Locate the cell with the specified text and output its [x, y] center coordinate. 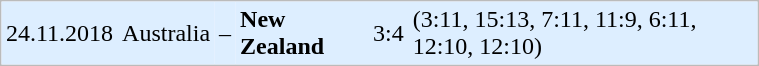
New Zealand [302, 34]
3:4 [389, 34]
(3:11, 15:13, 7:11, 11:9, 6:11, 12:10, 12:10) [582, 34]
Australia [166, 34]
24.11.2018 [60, 34]
– [226, 34]
